Extract the (x, y) coordinate from the center of the cell holding the provided text.  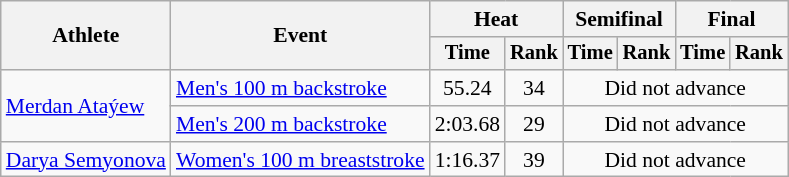
34 (534, 88)
29 (534, 124)
Heat (496, 19)
Men's 200 m backstroke (300, 124)
Athlete (86, 36)
2:03.68 (468, 124)
Final (731, 19)
Men's 100 m backstroke (300, 88)
Merdan Ataýew (86, 106)
Event (300, 36)
Semifinal (619, 19)
55.24 (468, 88)
